Provide the [x, y] coordinate of the cell's center where the given text is located.  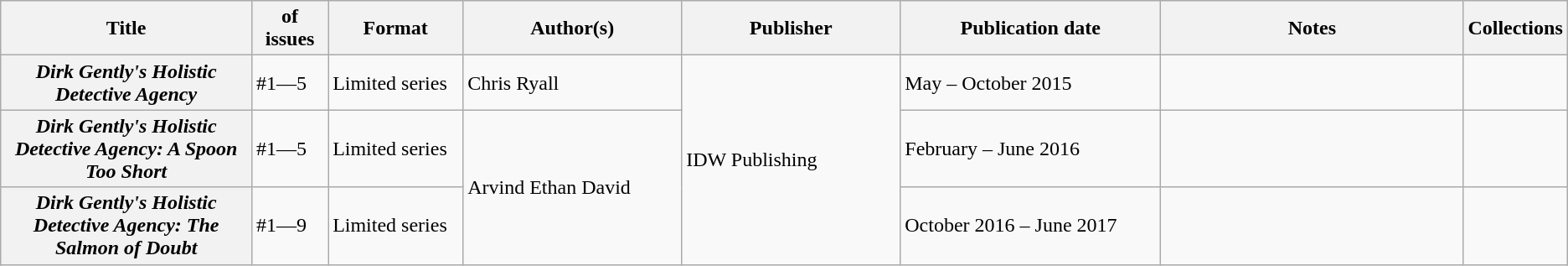
Publication date [1030, 29]
Format [395, 29]
IDW Publishing [791, 159]
Dirk Gently's Holistic Detective Agency: The Salmon of Doubt [126, 226]
Arvind Ethan David [573, 187]
Chris Ryall [573, 82]
Collections [1515, 29]
Author(s) [573, 29]
Dirk Gently's Holistic Detective Agency [126, 82]
February – June 2016 [1030, 149]
May – October 2015 [1030, 82]
Publisher [791, 29]
Dirk Gently's Holistic Detective Agency: A Spoon Too Short [126, 149]
Notes [1312, 29]
#1—9 [290, 226]
October 2016 – June 2017 [1030, 226]
Title [126, 29]
of issues [290, 29]
